Output the (X, Y) coordinate of the center of the cell containing the given text.  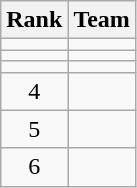
6 (34, 167)
5 (34, 129)
4 (34, 91)
Rank (34, 20)
Team (102, 20)
